Identify which cell holds the provided text, then report its (x, y) central coordinate. 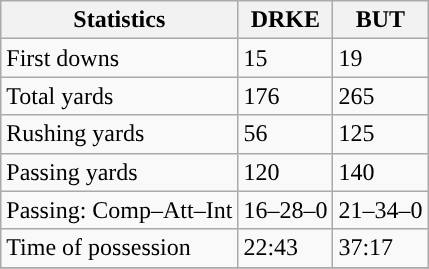
Time of possession (120, 248)
DRKE (286, 20)
Statistics (120, 20)
Total yards (120, 96)
265 (380, 96)
22:43 (286, 248)
56 (286, 134)
176 (286, 96)
37:17 (380, 248)
140 (380, 172)
120 (286, 172)
First downs (120, 58)
125 (380, 134)
BUT (380, 20)
15 (286, 58)
16–28–0 (286, 210)
Rushing yards (120, 134)
19 (380, 58)
21–34–0 (380, 210)
Passing yards (120, 172)
Passing: Comp–Att–Int (120, 210)
